Return the [X, Y] coordinate for the center point of the cell that contains the specified text.  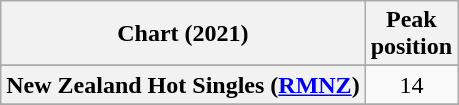
Chart (2021) [183, 34]
14 [411, 85]
New Zealand Hot Singles (RMNZ) [183, 85]
Peakposition [411, 34]
